Identify which cell holds the provided text, then report its (x, y) central coordinate. 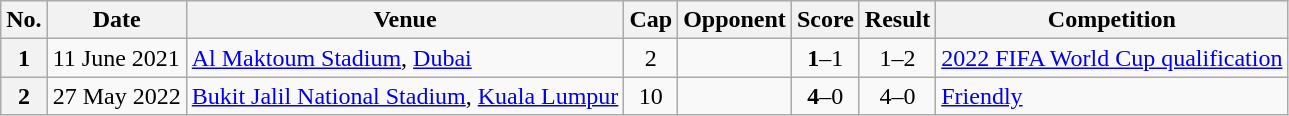
Bukit Jalil National Stadium, Kuala Lumpur (405, 96)
11 June 2021 (116, 58)
Friendly (1112, 96)
Date (116, 20)
1–2 (897, 58)
2022 FIFA World Cup qualification (1112, 58)
Competition (1112, 20)
1–1 (825, 58)
Score (825, 20)
Al Maktoum Stadium, Dubai (405, 58)
Opponent (735, 20)
Venue (405, 20)
1 (24, 58)
10 (651, 96)
No. (24, 20)
Cap (651, 20)
Result (897, 20)
27 May 2022 (116, 96)
